Extract the (x, y) coordinate from the center of the cell holding the provided text.  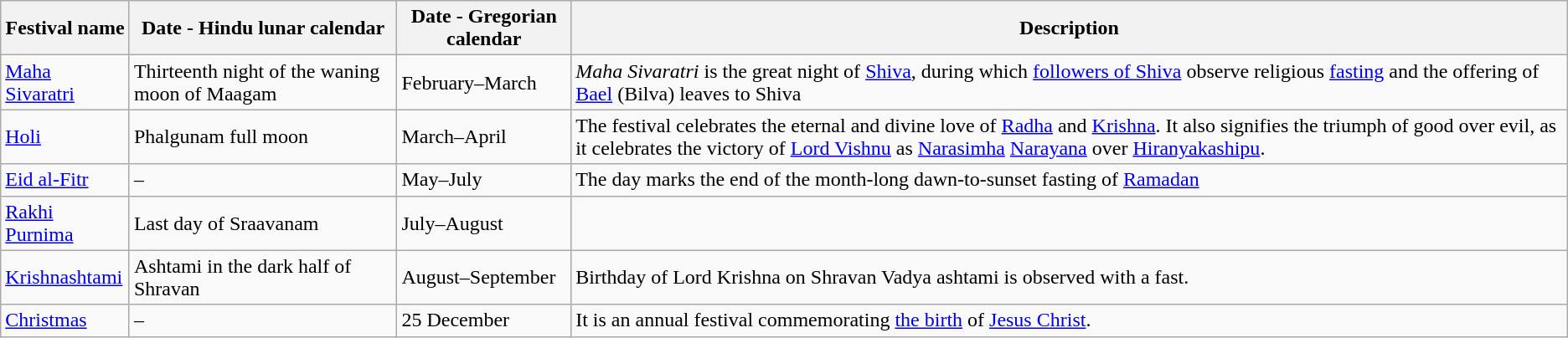
Krishnashtami (65, 278)
July–August (484, 223)
Last day of Sraavanam (263, 223)
Thirteenth night of the waning moon of Maagam (263, 82)
25 December (484, 320)
Maha Sivaratri (65, 82)
Date - Hindu lunar calendar (263, 28)
Rakhi Purnima (65, 223)
May–July (484, 180)
February–March (484, 82)
Birthday of Lord Krishna on Shravan Vadya ashtami is observed with a fast. (1070, 278)
Eid al-Fitr (65, 180)
Date - Gregorian calendar (484, 28)
Christmas (65, 320)
March–April (484, 137)
Ashtami in the dark half of Shravan (263, 278)
Description (1070, 28)
Holi (65, 137)
August–September (484, 278)
Festival name (65, 28)
The day marks the end of the month-long dawn-to-sunset fasting of Ramadan (1070, 180)
It is an annual festival commemorating the birth of Jesus Christ. (1070, 320)
Phalgunam full moon (263, 137)
